Return the [x, y] coordinate for the center point of the cell that contains the specified text.  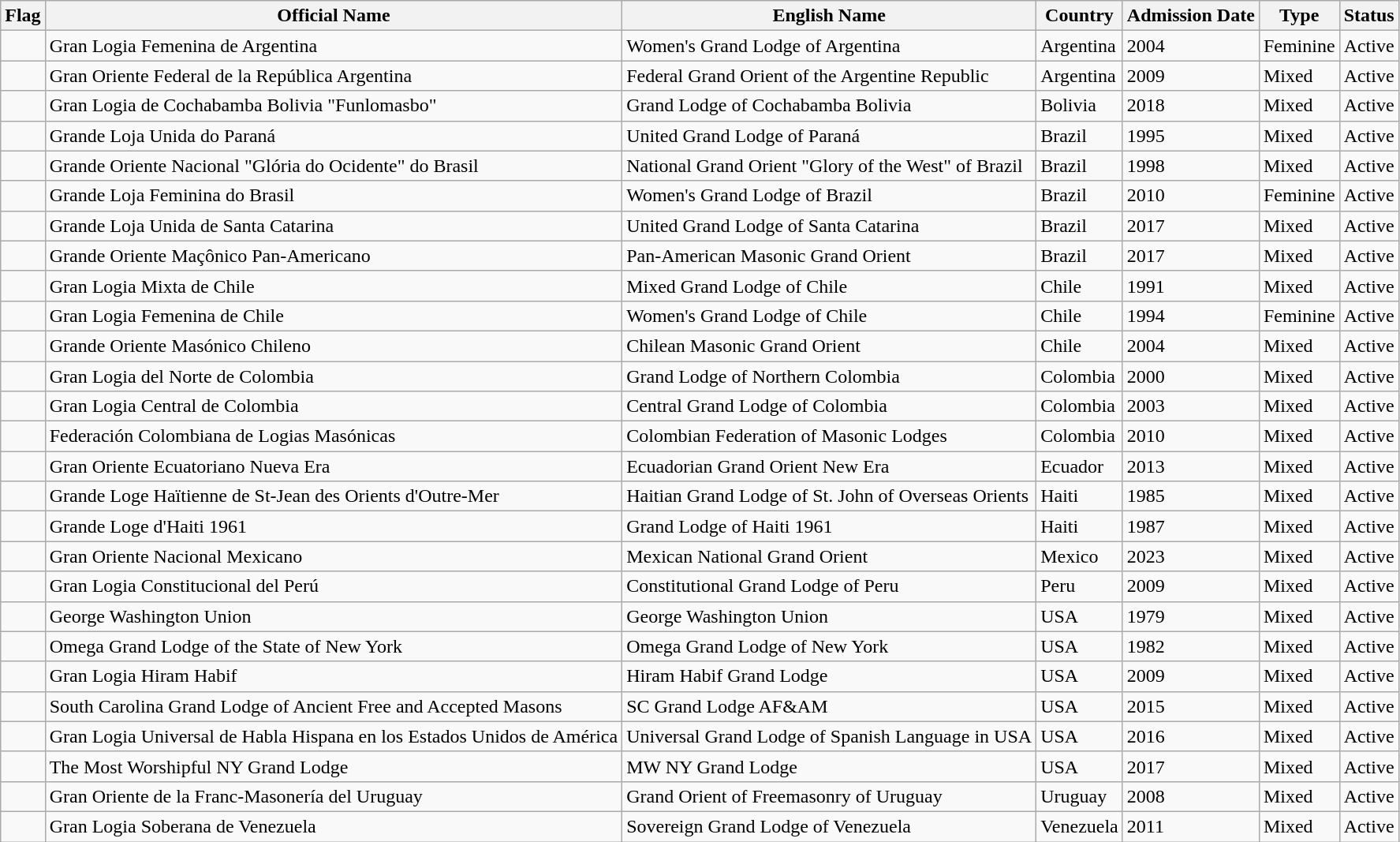
The Most Worshipful NY Grand Lodge [334, 766]
Grand Orient of Freemasonry of Uruguay [830, 796]
MW NY Grand Lodge [830, 766]
Gran Logia Central de Colombia [334, 406]
Country [1080, 16]
Grande Oriente Nacional "Glória do Ocidente" do Brasil [334, 166]
Haitian Grand Lodge of St. John of Overseas Orients [830, 496]
Grande Loge Haïtienne de St-Jean des Orients d'Outre-Mer [334, 496]
1982 [1191, 646]
Constitutional Grand Lodge of Peru [830, 586]
Federal Grand Orient of the Argentine Republic [830, 76]
National Grand Orient "Glory of the West" of Brazil [830, 166]
1998 [1191, 166]
Gran Logia del Norte de Colombia [334, 376]
Bolivia [1080, 106]
1994 [1191, 316]
2023 [1191, 556]
Mixed Grand Lodge of Chile [830, 286]
Official Name [334, 16]
United Grand Lodge of Paraná [830, 136]
Omega Grand Lodge of the State of New York [334, 646]
SC Grand Lodge AF&AM [830, 706]
1985 [1191, 496]
1979 [1191, 616]
Status [1369, 16]
Pan-American Masonic Grand Orient [830, 256]
Central Grand Lodge of Colombia [830, 406]
Grande Loge d'Haiti 1961 [334, 526]
Grand Lodge of Cochabamba Bolivia [830, 106]
Grande Loja Feminina do Brasil [334, 196]
Peru [1080, 586]
Gran Oriente Federal de la República Argentina [334, 76]
1987 [1191, 526]
2015 [1191, 706]
1995 [1191, 136]
2000 [1191, 376]
Admission Date [1191, 16]
Chilean Masonic Grand Orient [830, 346]
Grande Oriente Masónico Chileno [334, 346]
2011 [1191, 826]
Grand Lodge of Northern Colombia [830, 376]
Flag [23, 16]
Gran Logia Soberana de Venezuela [334, 826]
Gran Logia de Cochabamba Bolivia "Funlomasbo" [334, 106]
South Carolina Grand Lodge of Ancient Free and Accepted Masons [334, 706]
Ecuador [1080, 466]
United Grand Lodge of Santa Catarina [830, 226]
English Name [830, 16]
2008 [1191, 796]
Omega Grand Lodge of New York [830, 646]
Mexican National Grand Orient [830, 556]
Gran Logia Femenina de Chile [334, 316]
Women's Grand Lodge of Argentina [830, 46]
2013 [1191, 466]
Uruguay [1080, 796]
Venezuela [1080, 826]
Federación Colombiana de Logias Masónicas [334, 436]
2016 [1191, 736]
Hiram Habif Grand Lodge [830, 676]
Gran Logia Mixta de Chile [334, 286]
Gran Oriente Nacional Mexicano [334, 556]
Gran Oriente Ecuatoriano Nueva Era [334, 466]
1991 [1191, 286]
Sovereign Grand Lodge of Venezuela [830, 826]
Grande Oriente Maçônico Pan-Americano [334, 256]
Type [1299, 16]
Gran Oriente de la Franc-Masonería del Uruguay [334, 796]
Grande Loja Unida do Paraná [334, 136]
Colombian Federation of Masonic Lodges [830, 436]
Gran Logia Femenina de Argentina [334, 46]
Grande Loja Unida de Santa Catarina [334, 226]
Women's Grand Lodge of Chile [830, 316]
Gran Logia Universal de Habla Hispana en los Estados Unidos de América [334, 736]
Gran Logia Constitucional del Perú [334, 586]
Women's Grand Lodge of Brazil [830, 196]
Mexico [1080, 556]
Universal Grand Lodge of Spanish Language in USA [830, 736]
Gran Logia Hiram Habif [334, 676]
2003 [1191, 406]
Grand Lodge of Haiti 1961 [830, 526]
Ecuadorian Grand Orient New Era [830, 466]
2018 [1191, 106]
